Search for the cell housing the specified text and yield its (X, Y) center coordinate. 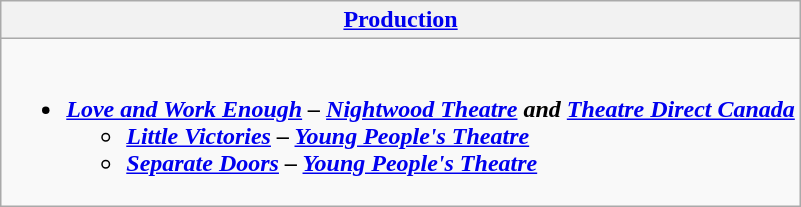
Production (401, 20)
Love and Work Enough – Nightwood Theatre and Theatre Direct CanadaLittle Victories – Young People's TheatreSeparate Doors – Young People's Theatre (401, 122)
